Provide the [X, Y] coordinate of the cell's center where the given text is located.  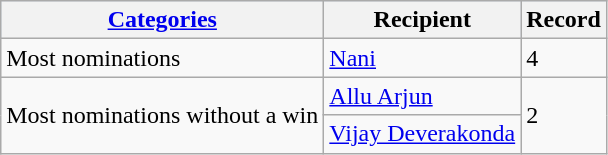
Most nominations without a win [162, 115]
4 [564, 58]
Nani [422, 58]
Record [564, 20]
Vijay Deverakonda [422, 134]
Most nominations [162, 58]
Recipient [422, 20]
Categories [162, 20]
2 [564, 115]
Allu Arjun [422, 96]
